Identify which cell holds the provided text, then report its (x, y) central coordinate. 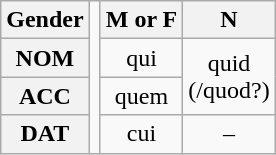
quid(/quod?) (229, 77)
ACC (45, 96)
cui (142, 134)
N (229, 20)
DAT (45, 134)
– (229, 134)
NOM (45, 58)
M or F (142, 20)
qui (142, 58)
quem (142, 96)
Gender (45, 20)
